Search for the cell housing the specified text and yield its (x, y) center coordinate. 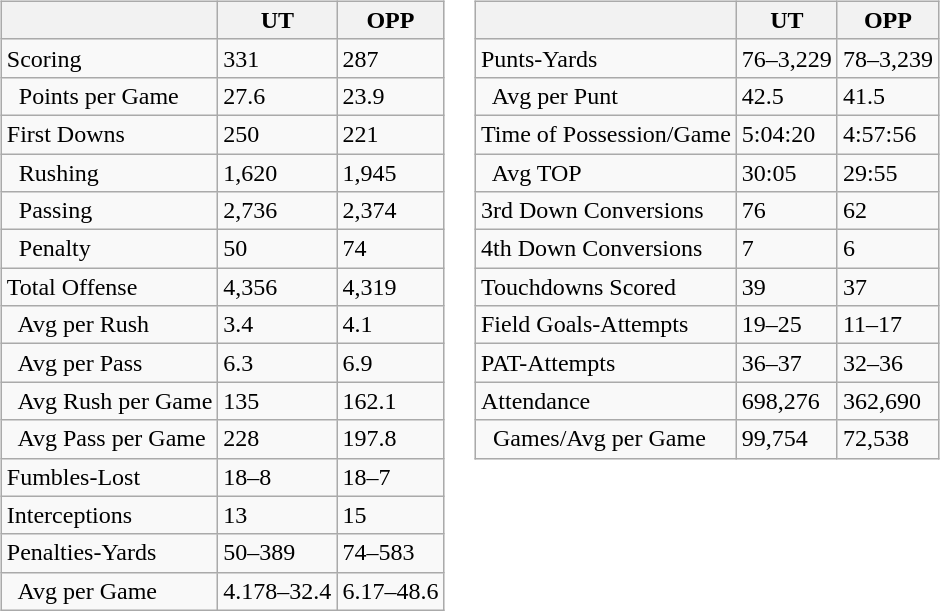
72,538 (888, 439)
32–36 (888, 363)
Avg per Punt (606, 96)
Interceptions (110, 515)
50 (278, 249)
1,945 (390, 173)
39 (786, 287)
50–389 (278, 553)
41.5 (888, 96)
27.6 (278, 96)
228 (278, 439)
7 (786, 249)
250 (278, 134)
3rd Down Conversions (606, 211)
6 (888, 249)
197.8 (390, 439)
Rushing (110, 173)
36–37 (786, 363)
78–3,239 (888, 58)
5:04:20 (786, 134)
Avg per Pass (110, 363)
4,319 (390, 287)
162.1 (390, 401)
Avg per Rush (110, 325)
Time of Possession/Game (606, 134)
Fumbles-Lost (110, 477)
13 (278, 515)
362,690 (888, 401)
6.9 (390, 363)
2,374 (390, 211)
287 (390, 58)
11–17 (888, 325)
135 (278, 401)
74 (390, 249)
331 (278, 58)
37 (888, 287)
698,276 (786, 401)
2,736 (278, 211)
4.1 (390, 325)
Touchdowns Scored (606, 287)
Passing (110, 211)
23.9 (390, 96)
15 (390, 515)
Avg Pass per Game (110, 439)
Penalties-Yards (110, 553)
4,356 (278, 287)
Games/Avg per Game (606, 439)
30:05 (786, 173)
Avg per Game (110, 591)
42.5 (786, 96)
29:55 (888, 173)
First Downs (110, 134)
Attendance (606, 401)
18–8 (278, 477)
Penalty (110, 249)
4:57:56 (888, 134)
74–583 (390, 553)
Avg Rush per Game (110, 401)
221 (390, 134)
76–3,229 (786, 58)
18–7 (390, 477)
Points per Game (110, 96)
Total Offense (110, 287)
4.178–32.4 (278, 591)
PAT-Attempts (606, 363)
Punts-Yards (606, 58)
62 (888, 211)
99,754 (786, 439)
3.4 (278, 325)
1,620 (278, 173)
76 (786, 211)
Field Goals-Attempts (606, 325)
6.17–48.6 (390, 591)
4th Down Conversions (606, 249)
19–25 (786, 325)
6.3 (278, 363)
Avg TOP (606, 173)
Scoring (110, 58)
